Detect which cell encompasses the target text, then output its [X, Y] center coordinate. 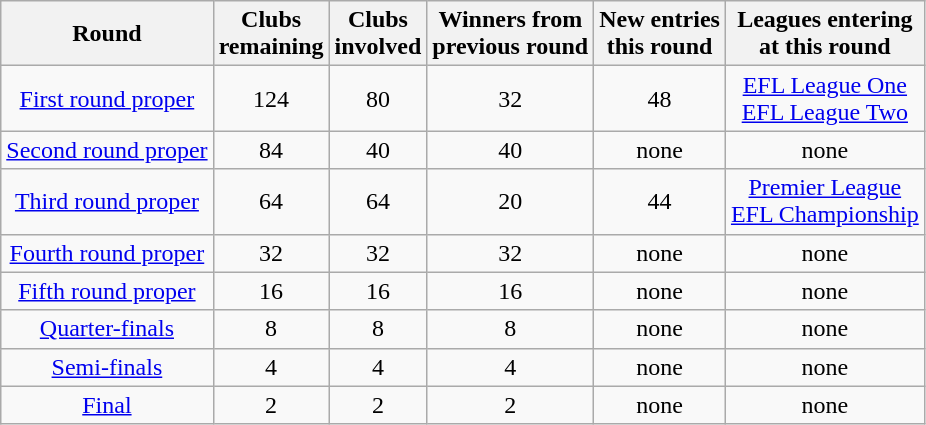
Final [107, 405]
Premier LeagueEFL Championship [824, 202]
Clubsremaining [271, 34]
44 [660, 202]
New entriesthis round [660, 34]
Winners fromprevious round [510, 34]
Round [107, 34]
Second round proper [107, 150]
20 [510, 202]
Semi-finals [107, 367]
48 [660, 98]
84 [271, 150]
First round proper [107, 98]
Clubsinvolved [378, 34]
Fifth round proper [107, 291]
124 [271, 98]
EFL League OneEFL League Two [824, 98]
Fourth round proper [107, 253]
80 [378, 98]
Leagues enteringat this round [824, 34]
Quarter-finals [107, 329]
Third round proper [107, 202]
